Search for the cell housing the specified text and yield its (x, y) center coordinate. 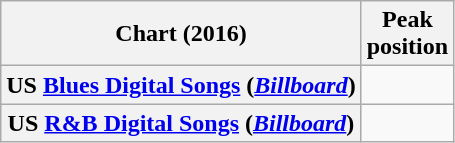
Chart (2016) (181, 34)
Peakposition (407, 34)
US R&B Digital Songs (Billboard) (181, 123)
US Blues Digital Songs (Billboard) (181, 85)
